Capture the cell that displays the provided text and extract its (x, y) central coordinate. 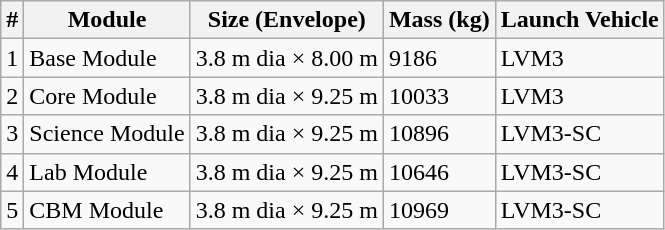
Core Module (107, 96)
10646 (439, 172)
5 (12, 210)
Science Module (107, 134)
Base Module (107, 58)
4 (12, 172)
10896 (439, 134)
Lab Module (107, 172)
1 (12, 58)
3.8 m dia × 8.00 m (286, 58)
3 (12, 134)
10969 (439, 210)
2 (12, 96)
10033 (439, 96)
9186 (439, 58)
# (12, 20)
Launch Vehicle (580, 20)
Mass (kg) (439, 20)
Module (107, 20)
Size (Envelope) (286, 20)
CBM Module (107, 210)
